Determine the [x, y] coordinate at the center of the cell enclosing the given text.  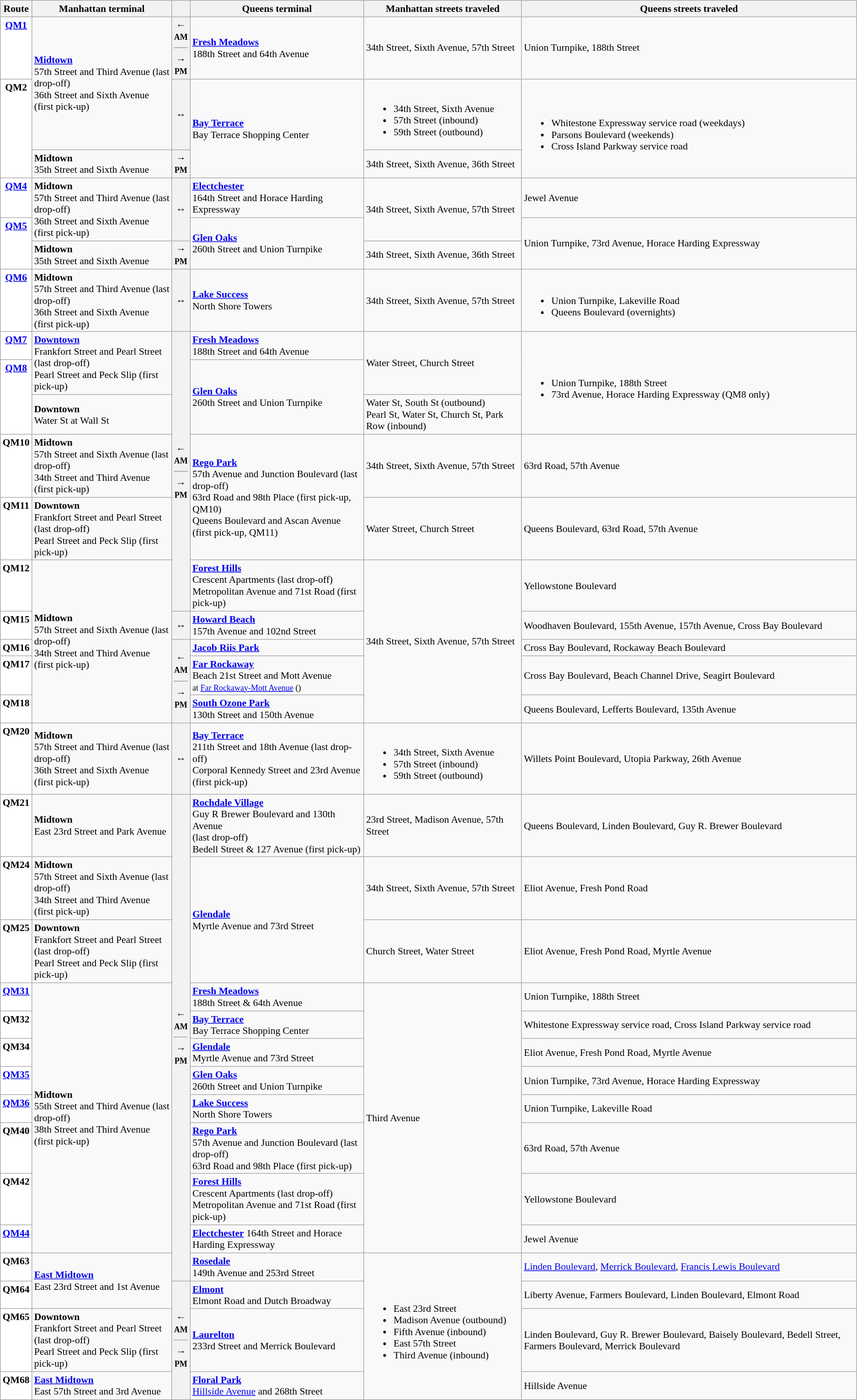
QM40 [16, 1148]
Manhattan streets traveled [442, 9]
QM25 [16, 952]
Queens Boulevard, 63rd Road, 57th Avenue [689, 529]
East MidtownEast 23rd Street and 1st Avenue [102, 1281]
QM2 [16, 128]
DowntownWater St at Wall St [102, 415]
Fresh Meadows188th Street & 64th Avenue [277, 997]
Jacob Riis Park [277, 648]
QM20 [16, 759]
QM64 [16, 1295]
Third Avenue [442, 1118]
QM6 [16, 301]
Union Turnpike, Lakeville RoadQueens Boulevard (overnights) [689, 301]
QM34 [16, 1053]
QM44 [16, 1239]
Rosedale149th Avenue and 253rd Street [277, 1267]
QM16 [16, 648]
Bay Terrace211th Street and 18th Avenue (last drop-off)Corporal Kennedy Street and 23rd Avenue (first pick-up) [277, 759]
Queens streets traveled [689, 9]
Woodhaven Boulevard, 155th Avenue, 157th Avenue, Cross Bay Boulevard [689, 625]
Linden Boulevard, Guy R. Brewer Boulevard, Baisely Boulevard, Bedell Street, Farmers Boulevard, Merrick Boulevard [689, 1341]
QM8 [16, 397]
QM12 [16, 586]
Cross Bay Boulevard, Rockaway Beach Boulevard [689, 648]
QM42 [16, 1199]
Route [16, 9]
Hillside Avenue [689, 1386]
QM17 [16, 676]
Electchester 164th Street and Horace Harding Expressway [277, 1239]
Queens Boulevard, Linden Boulevard, Guy R. Brewer Boulevard [689, 826]
QM15 [16, 625]
MidtownEast 23rd Street and Park Avenue [102, 826]
Electchester164th Street and Horace Harding Expressway [277, 198]
Midtown55th Street and Third Avenue (last drop-off)38th Street and Third Avenue (first pick-up) [102, 1118]
Church Street, Water Street [442, 952]
Rego Park57th Avenue and Junction Boulevard (last drop-off)63rd Road and 98th Place (first pick-up) [277, 1148]
Union Turnpike, 188th Street73rd Avenue, Horace Harding Expressway (QM8 only) [689, 383]
QM7 [16, 346]
QM31 [16, 997]
Liberty Avenue, Farmers Boulevard, Linden Boulevard, Elmont Road [689, 1295]
QM21 [16, 826]
QM4 [16, 198]
Rochdale VillageGuy R Brewer Boulevard and 130th Avenue(last drop-off)Bedell Street & 127 Avenue (first pick-up) [277, 826]
Howard Beach157th Avenue and 102nd Street [277, 625]
Queens terminal [277, 9]
QM11 [16, 529]
Water St, South St (outbound)Pearl St, Water St, Church St, Park Row (inbound) [442, 415]
Whitestone Expressway service road (weekdays)Parsons Boulevard (weekends)Cross Island Parkway service road [689, 128]
QM65 [16, 1341]
Far RockawayBeach 21st Street and Mott Avenueat Far Rockaway-Mott Avenue () [277, 676]
Floral ParkHillside Avenue and 268th Street [277, 1386]
Cross Bay Boulevard, Beach Channel Drive, Seagirt Boulevard [689, 676]
QM36 [16, 1109]
QM35 [16, 1081]
QM10 [16, 466]
South Ozone Park130th Street and 150th Avenue [277, 709]
QM18 [16, 709]
Laurelton233rd Street and Merrick Boulevard [277, 1341]
QM24 [16, 889]
Elmont Elmont Road and Dutch Broadway [277, 1295]
QM68 [16, 1386]
East 23rd StreetMadison Avenue (outbound)Fifth Avenue (inbound)East 57th StreetThird Avenue (inbound) [442, 1326]
Eliot Avenue, Fresh Pond Road [689, 889]
Queens Boulevard, Lefferts Boulevard, 135th Avenue [689, 709]
Manhattan terminal [102, 9]
Whitestone Expressway service road, Cross Island Parkway service road [689, 1025]
QM63 [16, 1267]
QM32 [16, 1025]
Willets Point Boulevard, Utopia Parkway, 26th Avenue [689, 759]
QM1 [16, 48]
Union Turnpike, Lakeville Road [689, 1109]
Linden Boulevard, Merrick Boulevard, Francis Lewis Boulevard [689, 1267]
East Midtown East 57th Street and 3rd Avenue [102, 1386]
23rd Street, Madison Avenue, 57th Street [442, 826]
QM5 [16, 243]
